Extract the (x, y) coordinate from the center of the cell holding the provided text.  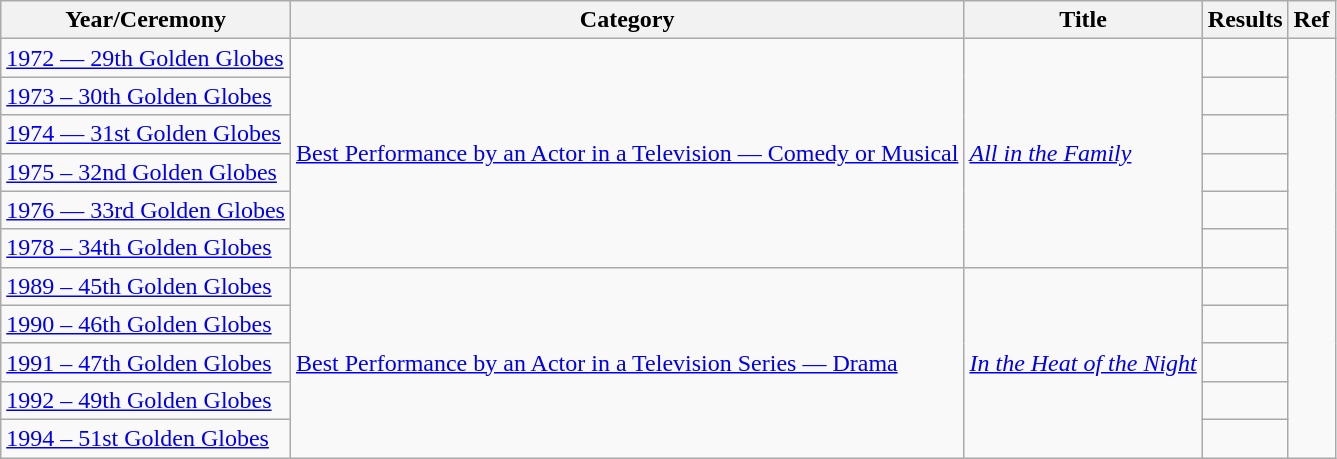
1994 – 51st Golden Globes (146, 438)
Category (626, 20)
Ref (1312, 20)
All in the Family (1083, 153)
Best Performance by an Actor in a Television — Comedy or Musical (626, 153)
Year/Ceremony (146, 20)
1975 – 32nd Golden Globes (146, 172)
1974 — 31st Golden Globes (146, 134)
Best Performance by an Actor in a Television Series — Drama (626, 362)
Title (1083, 20)
1973 – 30th Golden Globes (146, 96)
Results (1245, 20)
In the Heat of the Night (1083, 362)
1991 – 47th Golden Globes (146, 362)
1972 — 29th Golden Globes (146, 58)
1976 — 33rd Golden Globes (146, 210)
1989 – 45th Golden Globes (146, 286)
1990 – 46th Golden Globes (146, 324)
1992 – 49th Golden Globes (146, 400)
1978 – 34th Golden Globes (146, 248)
